Locate the cell with the specified text and output its (x, y) center coordinate. 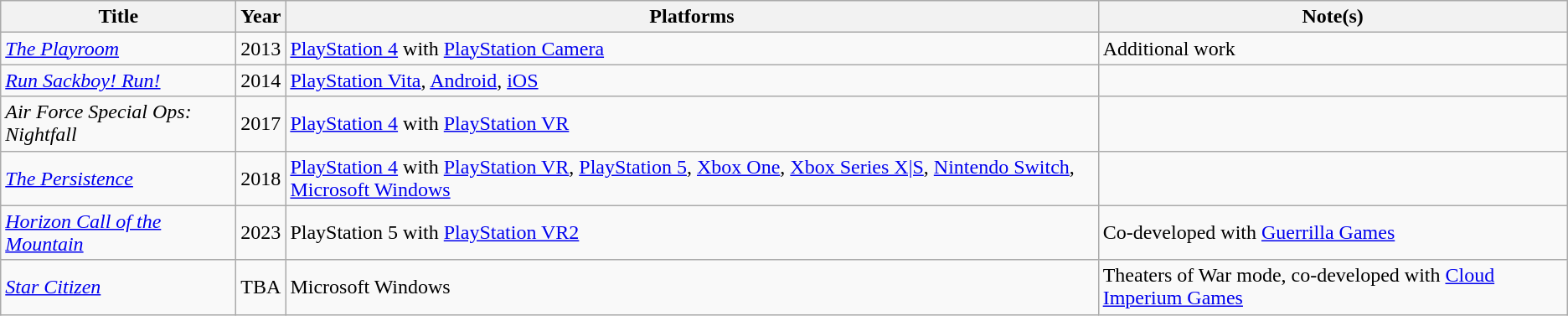
PlayStation 4 with PlayStation Camera (692, 49)
PlayStation 5 with PlayStation VR2 (692, 233)
Horizon Call of the Mountain (119, 233)
2014 (261, 80)
2018 (261, 178)
Run Sackboy! Run! (119, 80)
Title (119, 17)
2013 (261, 49)
Microsoft Windows (692, 287)
Additional work (1333, 49)
Theaters of War mode, co-developed with Cloud Imperium Games (1333, 287)
The Persistence (119, 178)
Star Citizen (119, 287)
Note(s) (1333, 17)
Year (261, 17)
2017 (261, 124)
2023 (261, 233)
PlayStation Vita, Android, iOS (692, 80)
The Playroom (119, 49)
Co-developed with Guerrilla Games (1333, 233)
PlayStation 4 with PlayStation VR, PlayStation 5, Xbox One, Xbox Series X|S, Nintendo Switch, Microsoft Windows (692, 178)
TBA (261, 287)
Platforms (692, 17)
PlayStation 4 with PlayStation VR (692, 124)
Air Force Special Ops: Nightfall (119, 124)
